Locate the cell with the specified text and output its [X, Y] center coordinate. 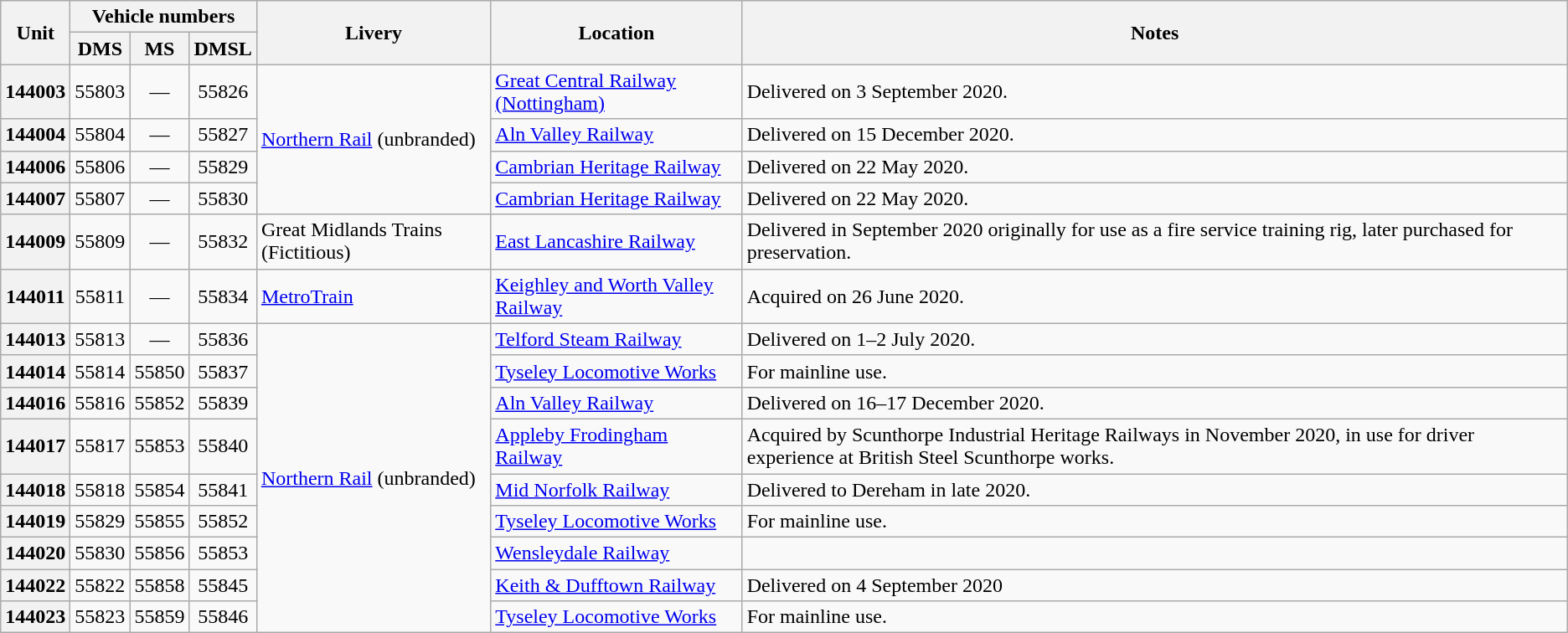
Acquired by Scunthorpe Industrial Heritage Railways in November 2020, in use for driver experience at British Steel Scunthorpe works. [1154, 445]
144018 [35, 490]
55836 [223, 339]
55837 [223, 371]
55834 [223, 296]
55811 [101, 296]
MetroTrain [374, 296]
144013 [35, 339]
55816 [101, 403]
55841 [223, 490]
55840 [223, 445]
55859 [159, 617]
DMSL [223, 49]
144019 [35, 522]
Delivered on 3 September 2020. [1154, 92]
Appleby Frodingham Railway [616, 445]
55826 [223, 92]
Location [616, 33]
Unit [35, 33]
55839 [223, 403]
Keith & Dufftown Railway [616, 585]
DMS [101, 49]
55856 [159, 553]
55803 [101, 92]
55818 [101, 490]
55850 [159, 371]
55855 [159, 522]
55858 [159, 585]
Great Midlands Trains (Fictitious) [374, 241]
144023 [35, 617]
144020 [35, 553]
Notes [1154, 33]
55822 [101, 585]
144017 [35, 445]
Mid Norfolk Railway [616, 490]
55854 [159, 490]
144009 [35, 241]
55804 [101, 135]
144022 [35, 585]
Delivered on 4 September 2020 [1154, 585]
144011 [35, 296]
55814 [101, 371]
Telford Steam Railway [616, 339]
Great Central Railway (Nottingham) [616, 92]
55806 [101, 167]
Delivered in September 2020 originally for use as a fire service training rig, later purchased for preservation. [1154, 241]
55807 [101, 198]
144007 [35, 198]
Wensleydale Railway [616, 553]
55817 [101, 445]
55809 [101, 241]
Delivered on 1–2 July 2020. [1154, 339]
144004 [35, 135]
144016 [35, 403]
Vehicle numbers [164, 17]
Delivered on 15 December 2020. [1154, 135]
MS [159, 49]
55845 [223, 585]
Delivered to Dereham in late 2020. [1154, 490]
Acquired on 26 June 2020. [1154, 296]
Delivered on 16–17 December 2020. [1154, 403]
144006 [35, 167]
55832 [223, 241]
55827 [223, 135]
55846 [223, 617]
Livery [374, 33]
East Lancashire Railway [616, 241]
144014 [35, 371]
55813 [101, 339]
144003 [35, 92]
Keighley and Worth Valley Railway [616, 296]
55823 [101, 617]
